Provide the (x, y) coordinate of the cell's center where the given text is located.  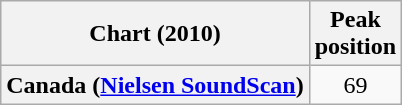
Chart (2010) (155, 34)
Canada (Nielsen SoundScan) (155, 85)
69 (355, 85)
Peakposition (355, 34)
